Identify which cell holds the provided text, then report its (x, y) central coordinate. 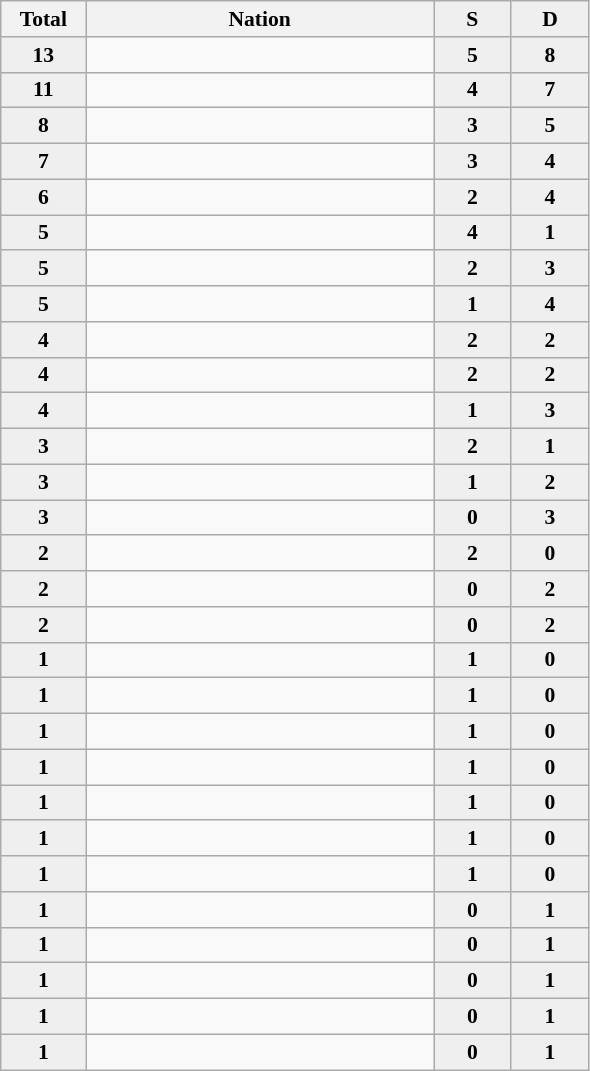
S (473, 19)
Nation (260, 19)
Total (44, 19)
11 (44, 90)
D (550, 19)
6 (44, 197)
13 (44, 55)
